From the cell containing the given text, extract its center point as (x, y) coordinate. 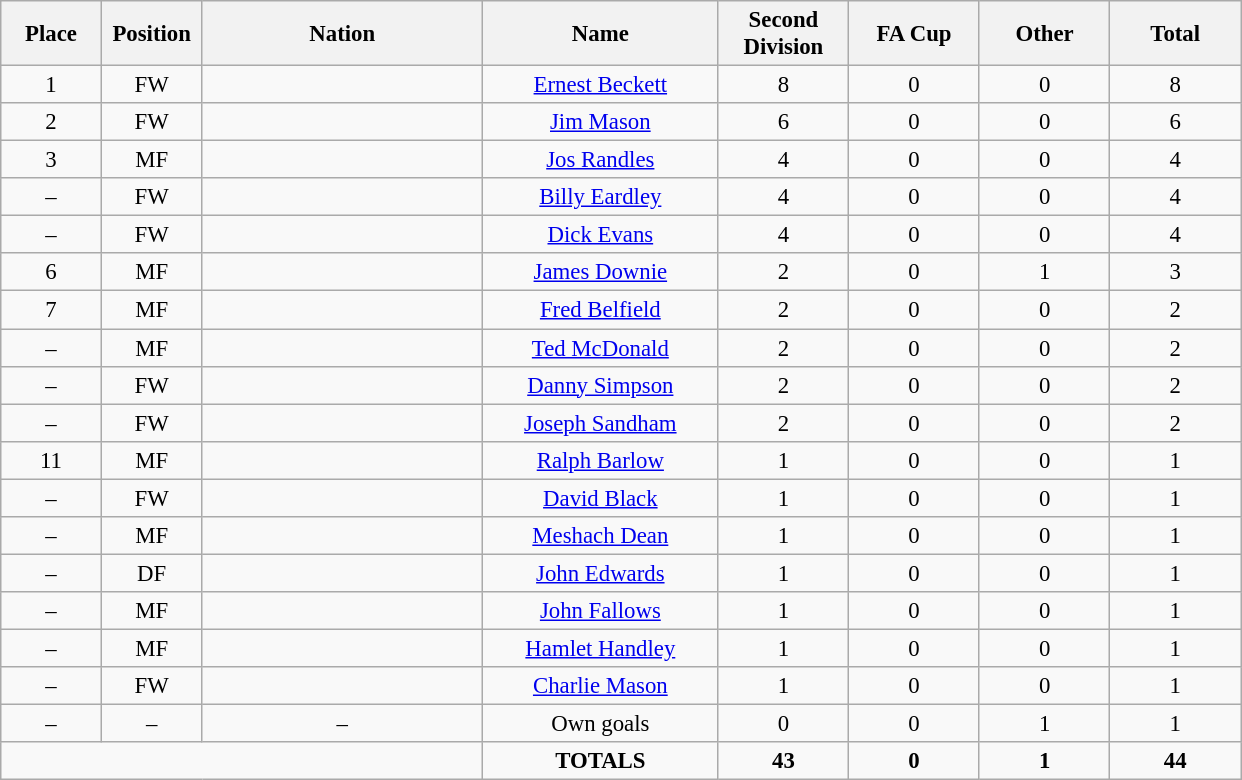
43 (784, 761)
Ted McDonald (601, 348)
44 (1176, 761)
Fred Belfield (601, 310)
David Black (601, 498)
Position (152, 34)
Meshach Dean (601, 536)
11 (52, 460)
James Downie (601, 273)
Jos Randles (601, 160)
John Fallows (601, 611)
Ralph Barlow (601, 460)
John Edwards (601, 573)
DF (152, 573)
Jim Mason (601, 122)
7 (52, 310)
Place (52, 34)
Danny Simpson (601, 385)
Total (1176, 34)
Charlie Mason (601, 686)
FA Cup (914, 34)
Ernest Beckett (601, 85)
Second Division (784, 34)
Dick Evans (601, 235)
Own goals (601, 724)
TOTALS (601, 761)
Hamlet Handley (601, 648)
Name (601, 34)
Other (1044, 34)
Joseph Sandham (601, 423)
Billy Eardley (601, 197)
Nation (342, 34)
